Extract the [x, y] coordinate from the center of the cell holding the provided text.  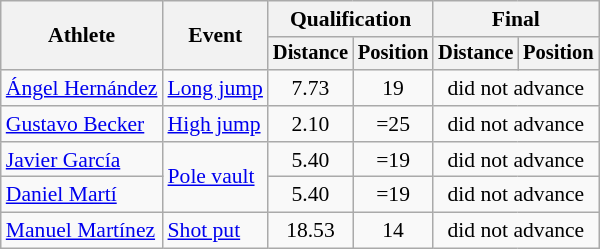
Pole vault [216, 178]
18.53 [310, 231]
Gustavo Becker [82, 124]
High jump [216, 124]
Manuel Martínez [82, 231]
=25 [393, 124]
19 [393, 88]
Event [216, 36]
Shot put [216, 231]
7.73 [310, 88]
Qualification [350, 19]
Daniel Martí [82, 195]
2.10 [310, 124]
Javier García [82, 160]
Athlete [82, 36]
Long jump [216, 88]
Ángel Hernández [82, 88]
14 [393, 231]
Final [516, 19]
